Scan for the cell matching the given text and deliver its (X, Y) coordinate at center. 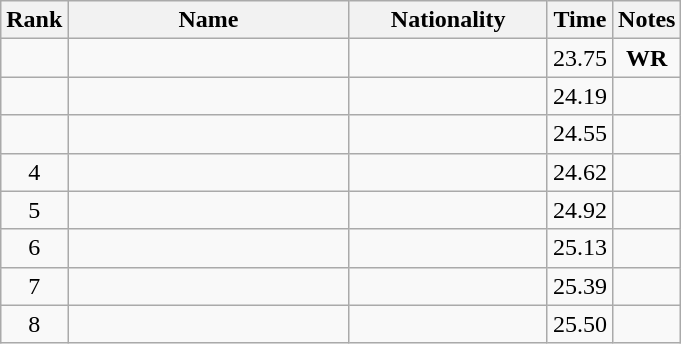
7 (34, 286)
25.39 (580, 286)
25.13 (580, 248)
Time (580, 20)
24.92 (580, 210)
24.19 (580, 96)
23.75 (580, 58)
8 (34, 324)
25.50 (580, 324)
Nationality (448, 20)
WR (647, 58)
Name (208, 20)
5 (34, 210)
24.55 (580, 134)
24.62 (580, 172)
4 (34, 172)
6 (34, 248)
Rank (34, 20)
Notes (647, 20)
